Return the [X, Y] coordinate for the center point of the cell that contains the specified text.  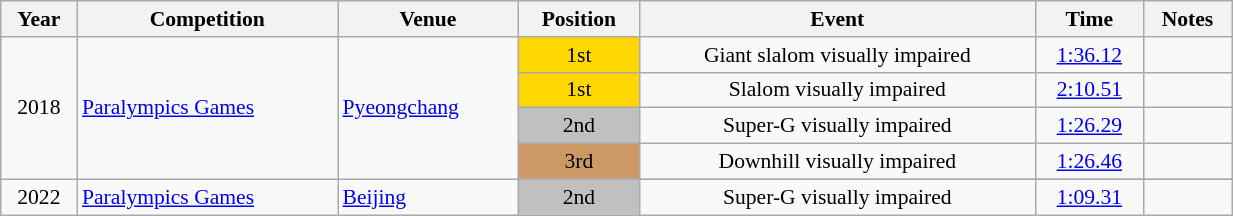
Notes [1187, 19]
Venue [428, 19]
2018 [39, 108]
Competition [208, 19]
Beijing [428, 197]
2022 [39, 197]
Downhill visually impaired [837, 162]
Year [39, 19]
1:09.31 [1089, 197]
3rd [578, 162]
1:26.29 [1089, 126]
Position [578, 19]
Event [837, 19]
Pyeongchang [428, 108]
Time [1089, 19]
2:10.51 [1089, 90]
Slalom visually impaired [837, 90]
Giant slalom visually impaired [837, 55]
1:26.46 [1089, 162]
1:36.12 [1089, 55]
